Identify which cell holds the provided text, then report its [X, Y] central coordinate. 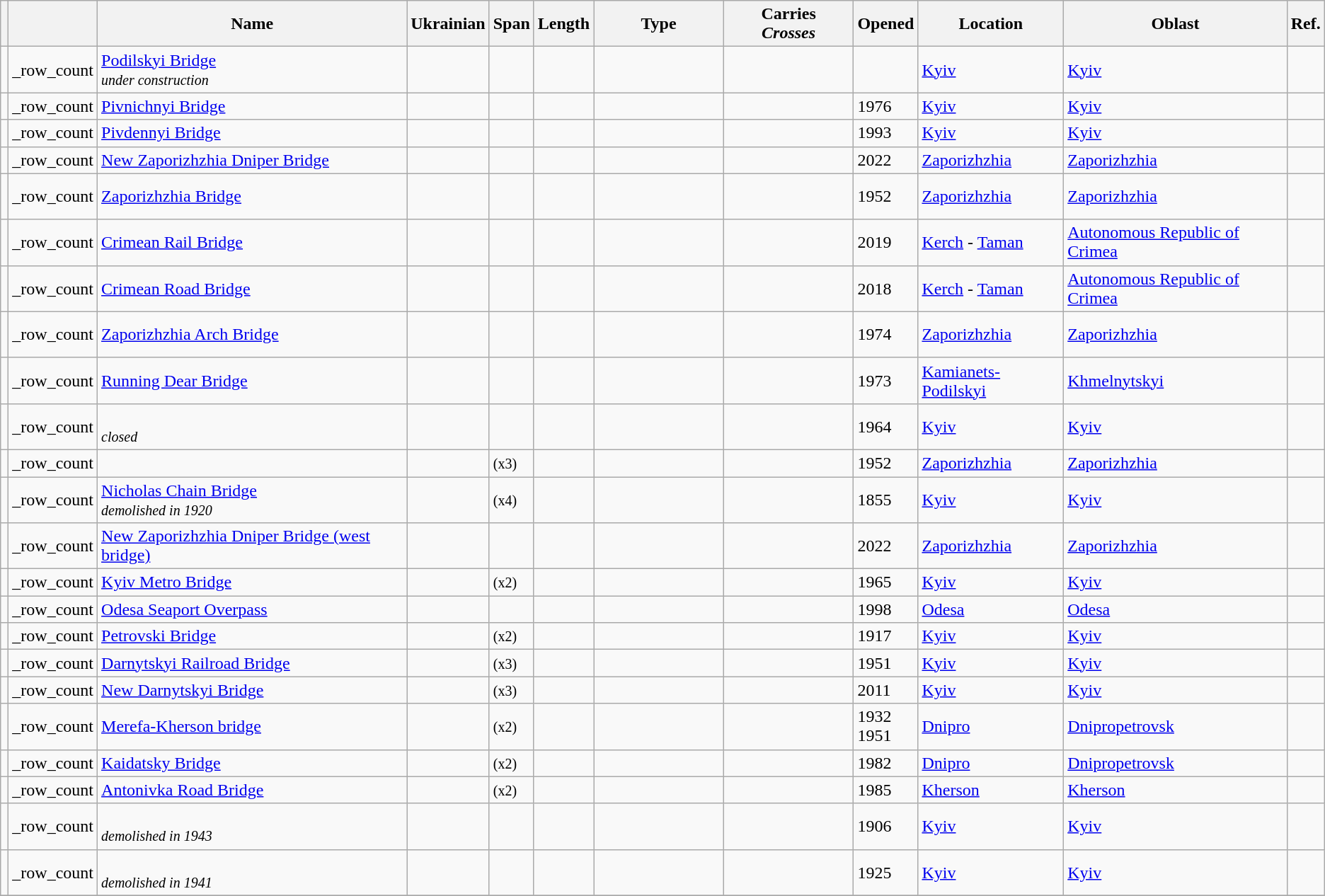
1964 [886, 426]
Type [659, 24]
Darnytskyi Railroad Bridge [252, 663]
1998 [886, 609]
closed [252, 426]
1965 [886, 582]
Name [252, 24]
1973 [886, 381]
1925 [886, 872]
Ref. [1305, 24]
(x4) [511, 500]
1855 [886, 500]
Kaidatsky Bridge [252, 763]
1976 [886, 106]
Running Dear Bridge [252, 381]
CarriesCrosses [788, 24]
demolished in 1943 [252, 827]
Ukrainian [448, 24]
2011 [886, 690]
Pivnichnyi Bridge [252, 106]
Kyiv Metro Bridge [252, 582]
1906 [886, 827]
1974 [886, 334]
2019 [886, 242]
Zaporizhzhia Bridge [252, 197]
Pivdennyi Bridge [252, 133]
Length [563, 24]
New Zaporizhzhia Dniper Bridge (west bridge) [252, 546]
Kamianets-Podilskyi [991, 381]
Span [511, 24]
Opened [886, 24]
Podilskyi Bridgeunder construction [252, 69]
Zaporizhzhia Arch Bridge [252, 334]
Petrovski Bridge [252, 636]
1985 [886, 790]
Crimean Rail Bridge [252, 242]
Antonivka Road Bridge [252, 790]
1993 [886, 133]
1951 [886, 663]
Khmelnytskyi [1175, 381]
New Zaporizhzhia Dniper Bridge [252, 160]
New Darnytskyi Bridge [252, 690]
Crimean Road Bridge [252, 289]
demolished in 1941 [252, 872]
2018 [886, 289]
Merefa-Kherson bridge [252, 726]
Odesa Seaport Overpass [252, 609]
19321951 [886, 726]
1982 [886, 763]
Location [991, 24]
1917 [886, 636]
Nicholas Chain Bridgedemolished in 1920 [252, 500]
Oblast [1175, 24]
